Output the [X, Y] coordinate of the center of the cell containing the given text.  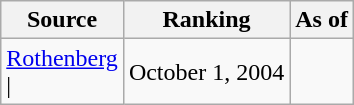
October 1, 2004 [206, 72]
Ranking [206, 20]
As of [322, 20]
Rothenberg| [62, 72]
Source [62, 20]
